Capture the cell that displays the provided text and extract its (X, Y) central coordinate. 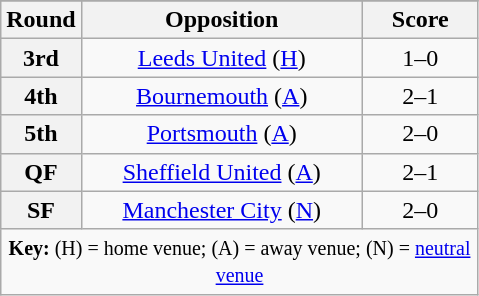
5th (41, 134)
Sheffield United (A) (222, 172)
Opposition (222, 20)
Score (420, 20)
Key: (H) = home venue; (A) = away venue; (N) = neutral venue (240, 262)
SF (41, 210)
4th (41, 96)
Bournemouth (A) (222, 96)
Portsmouth (A) (222, 134)
1–0 (420, 58)
Manchester City (N) (222, 210)
Leeds United (H) (222, 58)
3rd (41, 58)
Round (41, 20)
QF (41, 172)
